Locate the cell with the specified text and output its [X, Y] center coordinate. 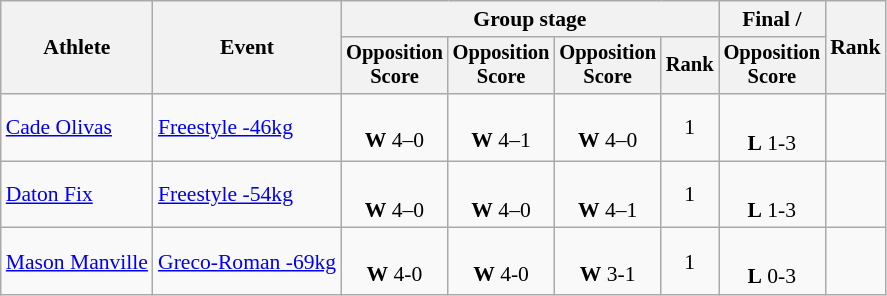
L 0-3 [772, 262]
Freestyle -46kg [247, 128]
Cade Olivas [77, 128]
Event [247, 48]
Athlete [77, 48]
Freestyle -54kg [247, 194]
Daton Fix [77, 194]
Final / [772, 19]
Group stage [530, 19]
Greco-Roman -69kg [247, 262]
Mason Manville [77, 262]
W 3-1 [608, 262]
